For the text-containing cell, return its midpoint in [X, Y] coordinate format. 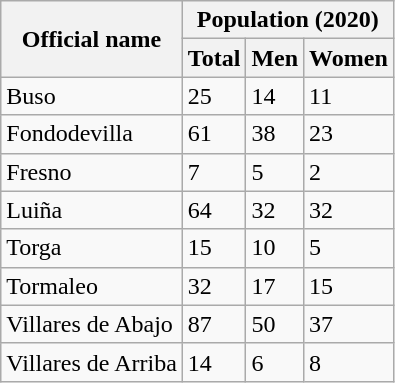
11 [349, 96]
Population (2020) [288, 20]
Fresno [92, 172]
2 [349, 172]
10 [275, 248]
Women [349, 58]
37 [349, 324]
Villares de Abajo [92, 324]
Fondodevilla [92, 134]
87 [214, 324]
50 [275, 324]
Luiña [92, 210]
Torga [92, 248]
17 [275, 286]
7 [214, 172]
23 [349, 134]
Buso [92, 96]
64 [214, 210]
61 [214, 134]
25 [214, 96]
Villares de Arriba [92, 362]
8 [349, 362]
Official name [92, 39]
Men [275, 58]
6 [275, 362]
38 [275, 134]
Tormaleo [92, 286]
Total [214, 58]
